Detect which cell encompasses the target text, then output its (x, y) center coordinate. 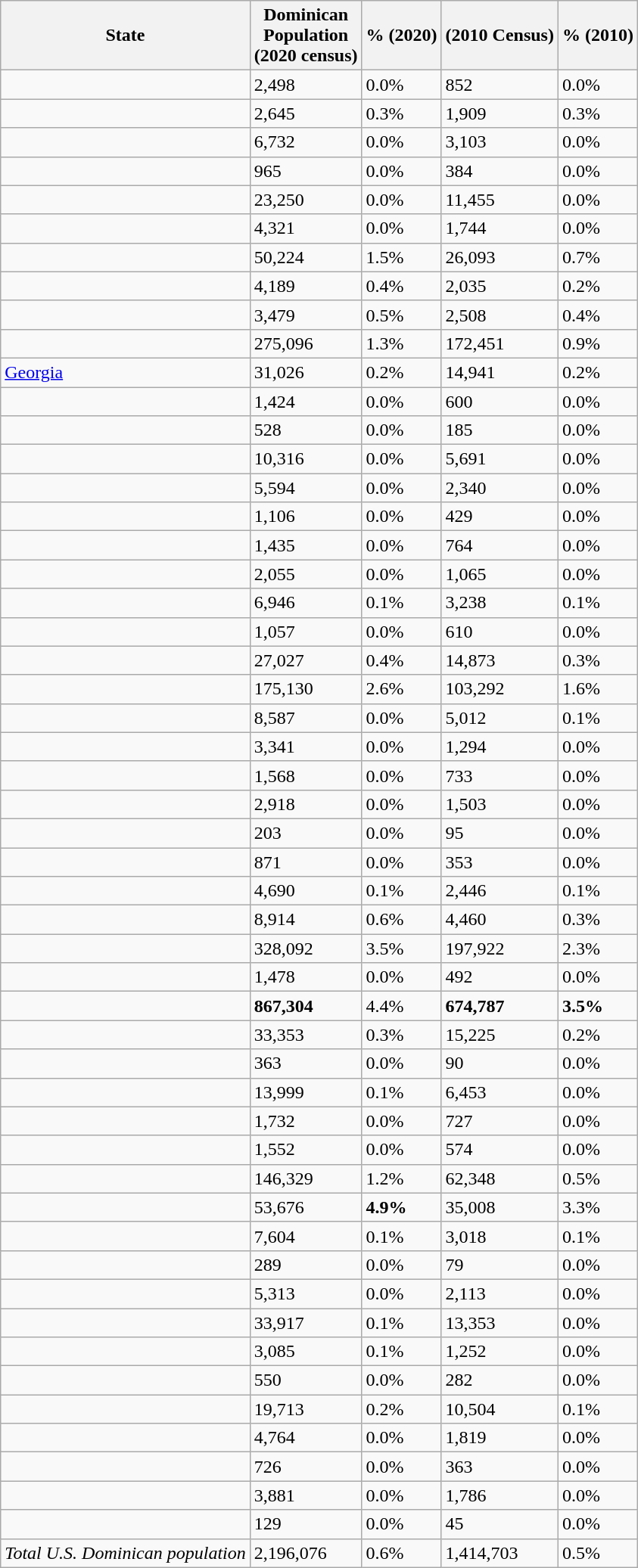
2,055 (306, 574)
33,353 (306, 1035)
203 (306, 833)
727 (500, 1121)
6,732 (306, 142)
2,196,076 (306, 1553)
62,348 (500, 1178)
965 (306, 171)
6,946 (306, 603)
1,252 (500, 1352)
1,057 (306, 632)
0.9% (598, 343)
14,873 (500, 660)
95 (500, 833)
90 (500, 1063)
7,604 (306, 1236)
10,504 (500, 1409)
4,690 (306, 891)
867,304 (306, 1006)
852 (500, 85)
31,026 (306, 372)
1,786 (500, 1495)
0.7% (598, 257)
129 (306, 1524)
3,018 (500, 1236)
% (2010) (598, 36)
1.6% (598, 689)
282 (500, 1380)
574 (500, 1150)
275,096 (306, 343)
3.3% (598, 1207)
429 (500, 517)
764 (500, 545)
13,353 (500, 1323)
185 (500, 430)
45 (500, 1524)
3,479 (306, 315)
2,446 (500, 891)
5,594 (306, 488)
528 (306, 430)
1,106 (306, 517)
8,914 (306, 920)
13,999 (306, 1092)
726 (306, 1467)
3,341 (306, 747)
1.3% (401, 343)
1,414,703 (500, 1553)
2.6% (401, 689)
103,292 (500, 689)
2,498 (306, 85)
1.5% (401, 257)
1,909 (500, 113)
1,552 (306, 1150)
328,092 (306, 949)
3,238 (500, 603)
3,103 (500, 142)
5,012 (500, 718)
53,676 (306, 1207)
10,316 (306, 459)
4.9% (401, 1207)
492 (500, 977)
11,455 (500, 200)
146,329 (306, 1178)
1,478 (306, 977)
2,035 (500, 286)
2,508 (500, 315)
1,503 (500, 804)
4,764 (306, 1438)
(2010 Census) (500, 36)
Georgia (126, 372)
600 (500, 402)
4,460 (500, 920)
3,085 (306, 1352)
50,224 (306, 257)
2,918 (306, 804)
550 (306, 1380)
Total U.S. Dominican population (126, 1553)
2,340 (500, 488)
27,027 (306, 660)
175,130 (306, 689)
% (2020) (401, 36)
733 (500, 775)
610 (500, 632)
5,313 (306, 1293)
35,008 (500, 1207)
1,294 (500, 747)
1,744 (500, 228)
2,113 (500, 1293)
1,424 (306, 402)
1,435 (306, 545)
1.2% (401, 1178)
6,453 (500, 1092)
23,250 (306, 200)
172,451 (500, 343)
353 (500, 862)
3,881 (306, 1495)
289 (306, 1265)
384 (500, 171)
871 (306, 862)
15,225 (500, 1035)
33,917 (306, 1323)
DominicanPopulation(2020 census) (306, 36)
5,691 (500, 459)
1,568 (306, 775)
1,065 (500, 574)
674,787 (500, 1006)
4,321 (306, 228)
79 (500, 1265)
26,093 (500, 257)
197,922 (500, 949)
1,819 (500, 1438)
4,189 (306, 286)
State (126, 36)
14,941 (500, 372)
2,645 (306, 113)
19,713 (306, 1409)
8,587 (306, 718)
4.4% (401, 1006)
1,732 (306, 1121)
2.3% (598, 949)
